Extract the (x, y) coordinate from the center of the cell holding the provided text.  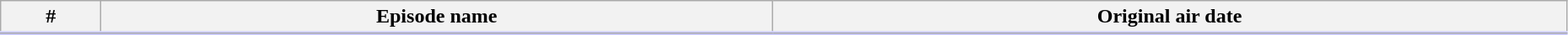
# (51, 17)
Episode name (437, 17)
Original air date (1170, 17)
